Output the (X, Y) coordinate of the center of the cell containing the given text.  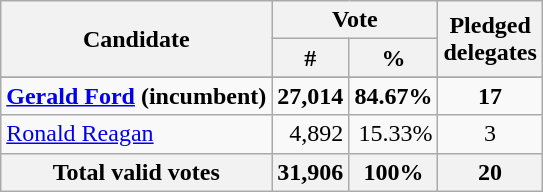
84.67% (394, 96)
# (310, 58)
Ronald Reagan (136, 134)
31,906 (310, 172)
27,014 (310, 96)
% (394, 58)
Vote (355, 20)
100% (394, 172)
Total valid votes (136, 172)
15.33% (394, 134)
Gerald Ford (incumbent) (136, 96)
4,892 (310, 134)
Candidate (136, 39)
Pledgeddelegates (490, 39)
3 (490, 134)
17 (490, 96)
20 (490, 172)
